Output the (X, Y) coordinate of the center of the cell containing the given text.  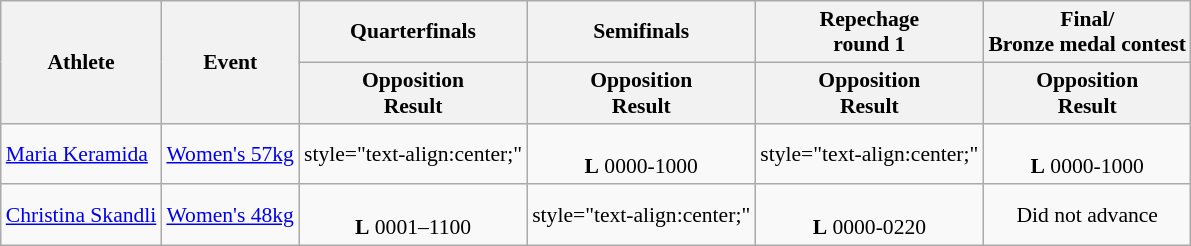
Women's 57kg (230, 154)
L 0001–1100 (413, 216)
Did not advance (1087, 216)
Repechage round 1 (869, 32)
L 0000-0220 (869, 216)
Women's 48kg (230, 216)
Maria Keramida (82, 154)
Final/Bronze medal contest (1087, 32)
Christina Skandli (82, 216)
Athlete (82, 62)
Semifinals (641, 32)
Event (230, 62)
Quarterfinals (413, 32)
